Identify which cell holds the provided text, then report its (x, y) central coordinate. 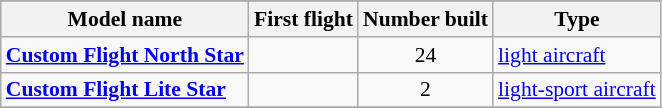
Custom Flight North Star (125, 55)
2 (426, 90)
Custom Flight Lite Star (125, 90)
light aircraft (577, 55)
First flight (304, 19)
light-sport aircraft (577, 90)
Number built (426, 19)
24 (426, 55)
Model name (125, 19)
Type (577, 19)
